Extract the [X, Y] coordinate from the center of the cell holding the provided text.  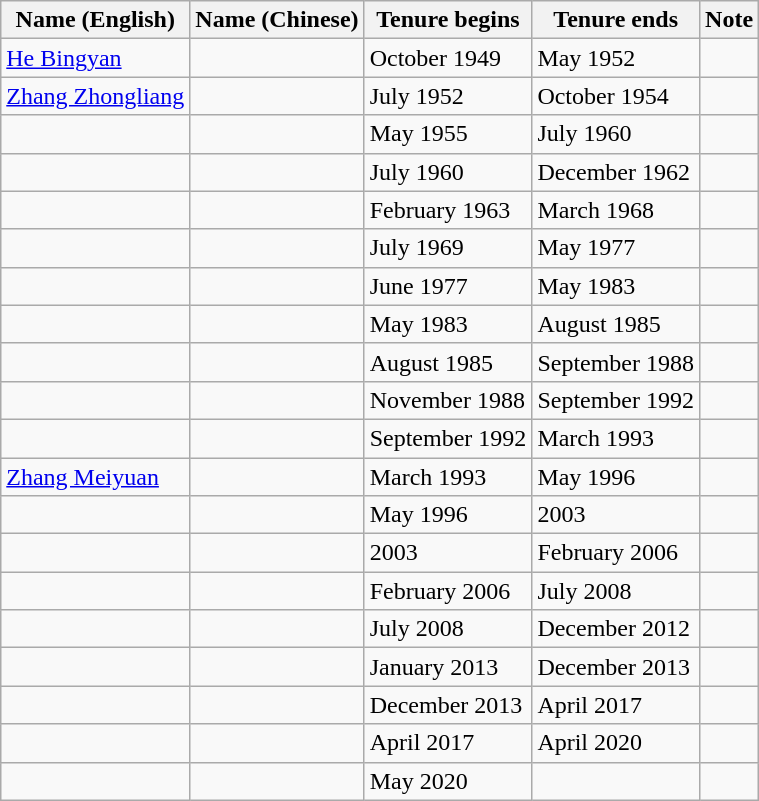
October 1954 [616, 96]
Zhang Zhongliang [96, 96]
Tenure ends [616, 20]
February 1963 [448, 210]
January 2013 [448, 667]
Name (Chinese) [277, 20]
October 1949 [448, 58]
July 1969 [448, 248]
December 2012 [616, 629]
December 1962 [616, 172]
Zhang Meiyuan [96, 477]
September 1988 [616, 362]
May 2020 [448, 781]
May 1955 [448, 134]
Name (English) [96, 20]
June 1977 [448, 286]
November 1988 [448, 400]
March 1968 [616, 210]
May 1977 [616, 248]
He Bingyan [96, 58]
July 1952 [448, 96]
Tenure begins [448, 20]
May 1952 [616, 58]
April 2020 [616, 743]
Note [730, 20]
